Detect which cell encompasses the target text, then output its [X, Y] center coordinate. 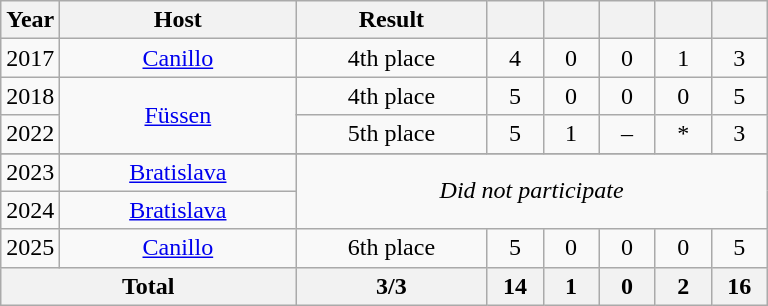
2025 [30, 248]
Did not participate [532, 191]
– [627, 134]
* [683, 134]
14 [515, 286]
Füssen [178, 115]
4 [515, 58]
2017 [30, 58]
Year [30, 20]
2 [683, 286]
Result [392, 20]
3/3 [392, 286]
16 [739, 286]
2024 [30, 210]
Host [178, 20]
Total [148, 286]
2023 [30, 172]
5th place [392, 134]
2018 [30, 96]
6th place [392, 248]
2022 [30, 134]
